From the cell containing the given text, extract its center point as (X, Y) coordinate. 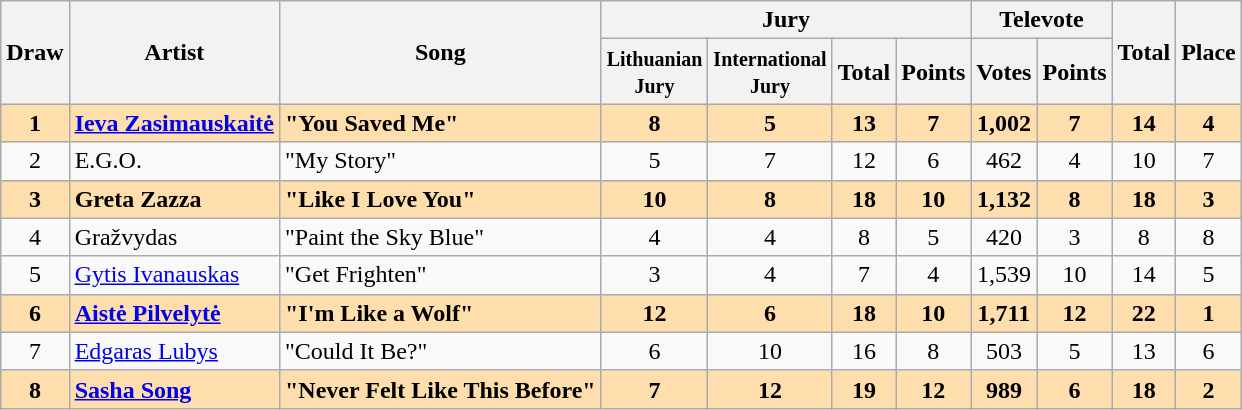
Jury (786, 20)
Greta Zazza (174, 199)
19 (864, 389)
"You Saved Me" (441, 123)
"Could It Be?" (441, 351)
22 (1144, 313)
Song (441, 52)
1,711 (1004, 313)
E.G.O. (174, 161)
"Paint the Sky Blue" (441, 237)
Televote (1042, 20)
LithuanianJury (654, 72)
462 (1004, 161)
Gražvydas (174, 237)
"I'm Like a Wolf" (441, 313)
420 (1004, 237)
503 (1004, 351)
1,002 (1004, 123)
Artist (174, 52)
InternationalJury (770, 72)
Gytis Ivanauskas (174, 275)
Edgaras Lubys (174, 351)
989 (1004, 389)
1,539 (1004, 275)
"My Story" (441, 161)
Aistė Pilvelytė (174, 313)
16 (864, 351)
1,132 (1004, 199)
"Never Felt Like This Before" (441, 389)
"Like I Love You" (441, 199)
"Get Frighten" (441, 275)
Ieva Zasimauskaitė (174, 123)
Place (1209, 52)
Draw (35, 52)
Votes (1004, 72)
Sasha Song (174, 389)
